Return the [X, Y] coordinate for the center point of the cell that contains the specified text.  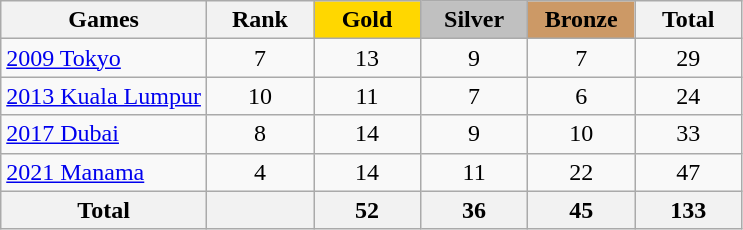
8 [260, 134]
33 [688, 134]
Bronze [582, 20]
Silver [474, 20]
2021 Manama [104, 172]
2009 Tokyo [104, 58]
Rank [260, 20]
29 [688, 58]
Gold [368, 20]
Games [104, 20]
45 [582, 210]
2013 Kuala Lumpur [104, 96]
36 [474, 210]
52 [368, 210]
6 [582, 96]
4 [260, 172]
2017 Dubai [104, 134]
133 [688, 210]
47 [688, 172]
13 [368, 58]
22 [582, 172]
24 [688, 96]
